Detect which cell encompasses the target text, then output its [x, y] center coordinate. 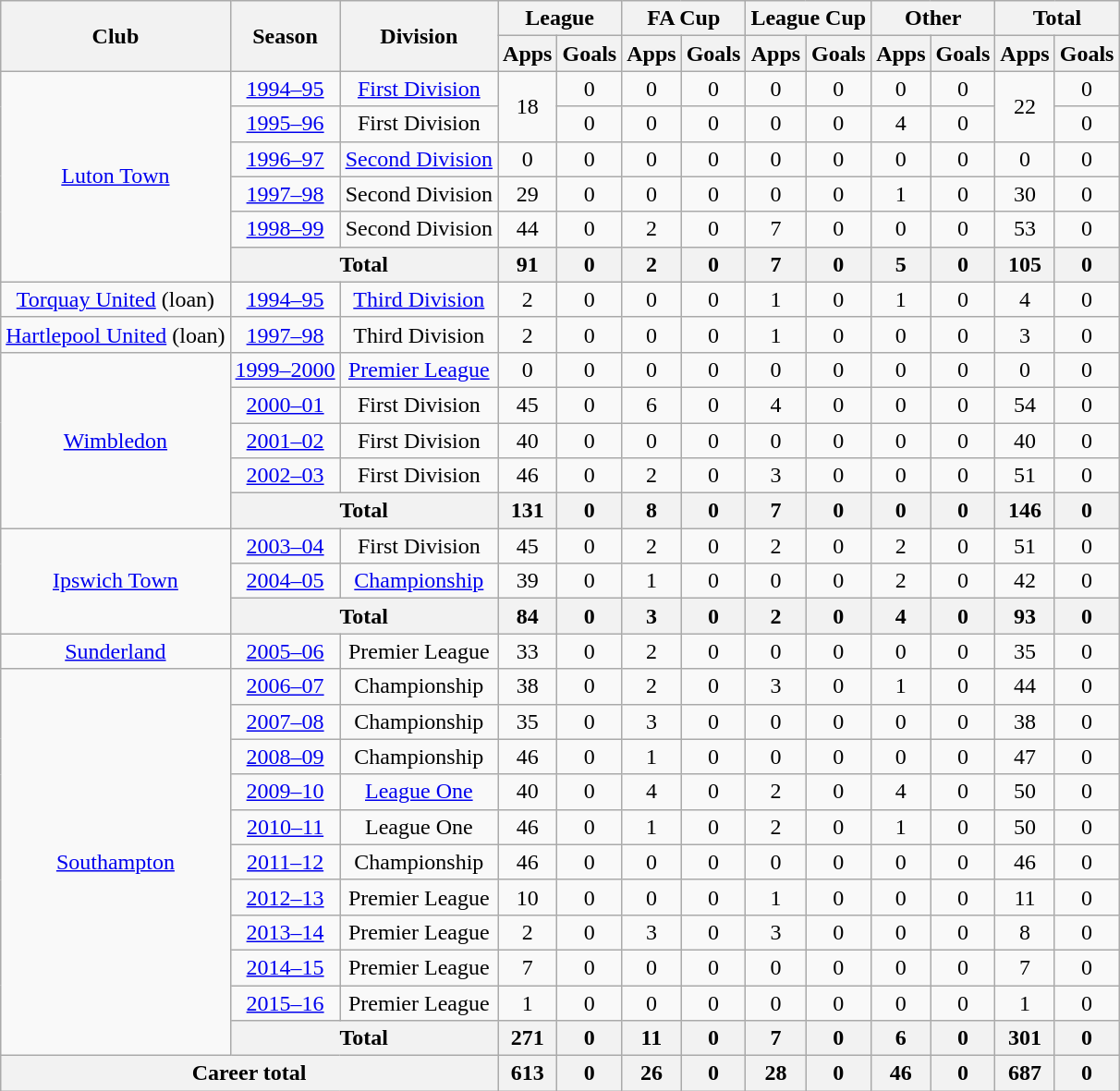
84 [528, 616]
271 [528, 1038]
2008–09 [285, 757]
Club [116, 36]
5 [901, 264]
2000–01 [285, 405]
2001–02 [285, 441]
47 [1025, 757]
FA Cup [684, 18]
146 [1025, 511]
26 [651, 1073]
18 [528, 106]
Season [285, 36]
687 [1025, 1073]
Southampton [116, 863]
33 [528, 651]
2012–13 [285, 897]
Other [933, 18]
39 [528, 581]
2013–14 [285, 932]
2015–16 [285, 1002]
42 [1025, 581]
Luton Town [116, 176]
Sunderland [116, 651]
10 [528, 897]
1995–96 [285, 124]
2011–12 [285, 862]
1998–99 [285, 229]
29 [528, 194]
2009–10 [285, 792]
League Cup [809, 18]
2004–05 [285, 581]
105 [1025, 264]
1999–2000 [285, 370]
2003–04 [285, 546]
Division [419, 36]
Torquay United (loan) [116, 299]
Ipswich Town [116, 581]
Hartlepool United (loan) [116, 334]
30 [1025, 194]
22 [1025, 106]
54 [1025, 405]
91 [528, 264]
2007–08 [285, 721]
93 [1025, 616]
2002–03 [285, 476]
131 [528, 511]
Career total [250, 1073]
301 [1025, 1038]
2010–11 [285, 827]
1996–97 [285, 159]
2005–06 [285, 651]
53 [1025, 229]
2014–15 [285, 967]
2006–07 [285, 686]
League [560, 18]
28 [776, 1073]
613 [528, 1073]
Wimbledon [116, 440]
